Extract the (X, Y) coordinate from the center of the cell holding the provided text.  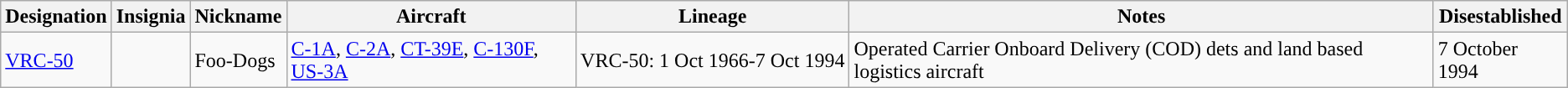
Operated Carrier Onboard Delivery (COD) dets and land based logistics aircraft (1141, 60)
Aircraft (431, 17)
VRC-50: 1 Oct 1966-7 Oct 1994 (713, 60)
Disestablished (1500, 17)
C-1A, C-2A, CT-39E, C-130F, US-3A (431, 60)
VRC-50 (56, 60)
Designation (56, 17)
Notes (1141, 17)
Insignia (151, 17)
Nickname (238, 17)
Foo-Dogs (238, 60)
Lineage (713, 17)
7 October 1994 (1500, 60)
